From the cell containing the given text, extract its center point as (X, Y) coordinate. 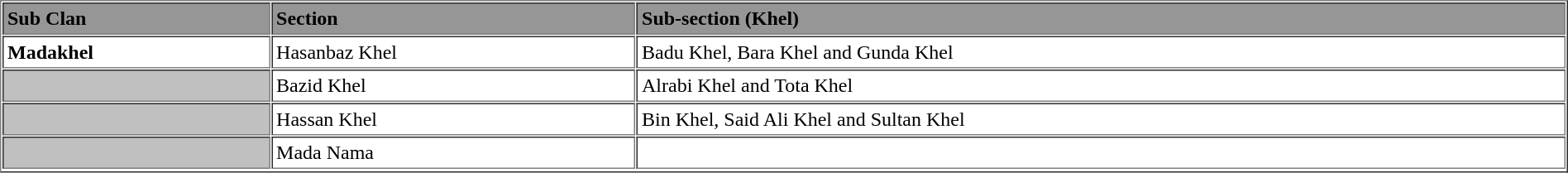
Mada Nama (453, 152)
Bin Khel, Said Ali Khel and Sultan Khel (1102, 119)
Section (453, 18)
Hasanbaz Khel (453, 53)
Bazid Khel (453, 86)
Madakhel (136, 53)
Sub-section (Khel) (1102, 18)
Sub Clan (136, 18)
Hassan Khel (453, 119)
Alrabi Khel and Tota Khel (1102, 86)
Badu Khel, Bara Khel and Gunda Khel (1102, 53)
